Identify which cell holds the provided text, then report its (X, Y) central coordinate. 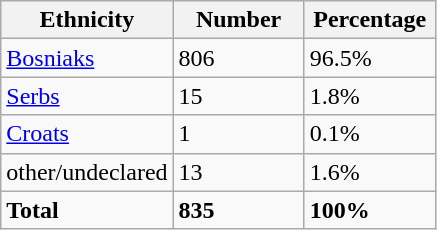
Croats (87, 134)
100% (370, 210)
13 (238, 172)
Number (238, 20)
806 (238, 58)
Percentage (370, 20)
15 (238, 96)
1 (238, 134)
Ethnicity (87, 20)
1.6% (370, 172)
Serbs (87, 96)
1.8% (370, 96)
0.1% (370, 134)
96.5% (370, 58)
Bosniaks (87, 58)
Total (87, 210)
other/undeclared (87, 172)
835 (238, 210)
